Detect which cell encompasses the target text, then output its [x, y] center coordinate. 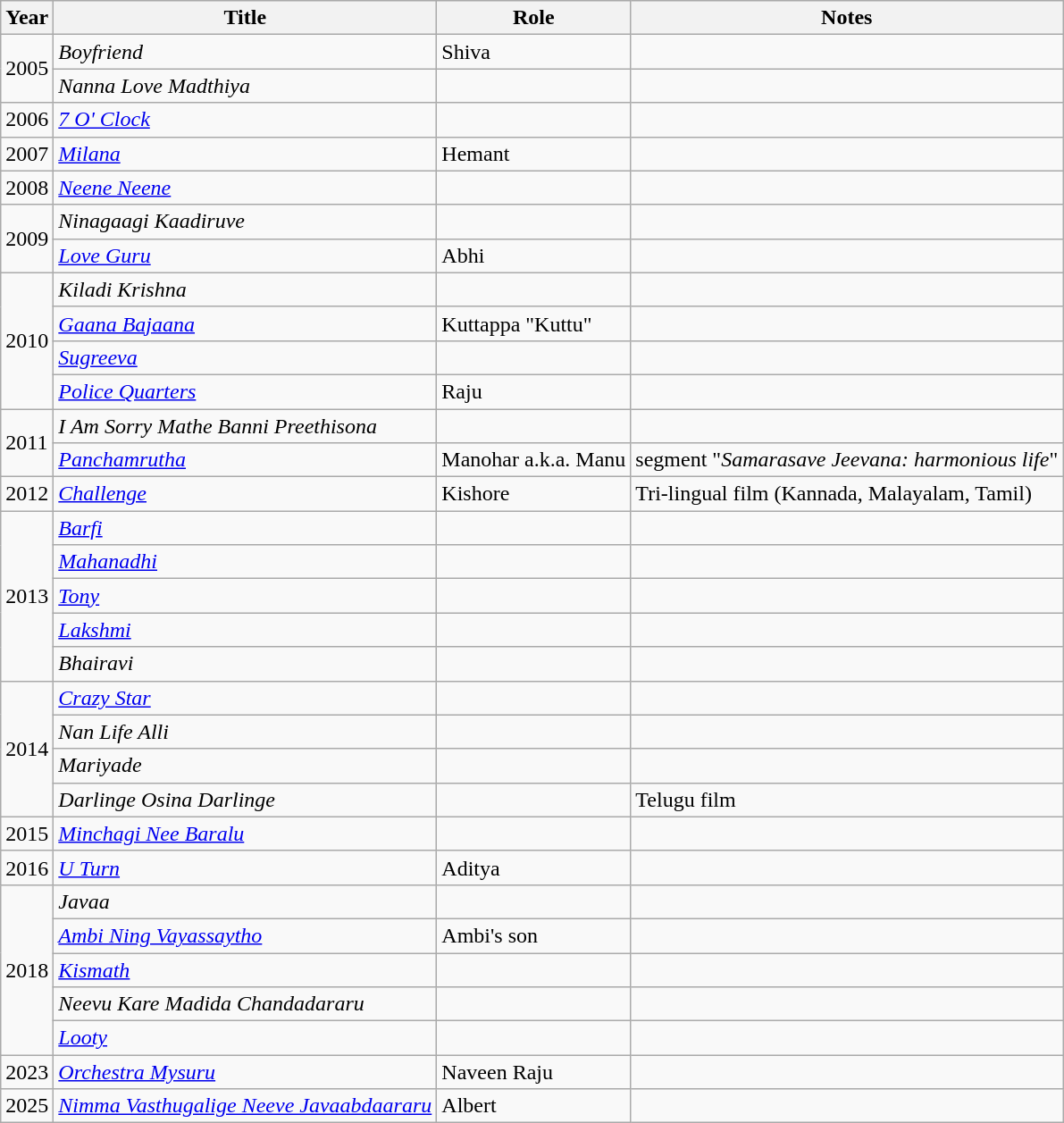
Shiva [534, 52]
Boyfriend [245, 52]
2023 [27, 1072]
Tony [245, 596]
I Am Sorry Mathe Banni Preethisona [245, 426]
Raju [534, 391]
Abhi [534, 256]
Mahanadhi [245, 562]
Tri-lingual film (Kannada, Malayalam, Tamil) [847, 494]
Role [534, 18]
2009 [27, 239]
2011 [27, 443]
Kiladi Krishna [245, 289]
Javaa [245, 901]
Hemant [534, 154]
Bhairavi [245, 664]
Kismath [245, 969]
2012 [27, 494]
2008 [27, 188]
2016 [27, 867]
Naveen Raju [534, 1072]
Ambi's son [534, 935]
Telugu film [847, 800]
Neene Neene [245, 188]
Panchamrutha [245, 460]
Orchestra Mysuru [245, 1072]
2018 [27, 969]
Milana [245, 154]
Albert [534, 1106]
Lakshmi [245, 630]
Police Quarters [245, 391]
2025 [27, 1106]
2014 [27, 749]
Darlinge Osina Darlinge [245, 800]
Nan Life Alli [245, 732]
Challenge [245, 494]
Love Guru [245, 256]
Title [245, 18]
2006 [27, 120]
Crazy Star [245, 698]
U Turn [245, 867]
Neevu Kare Madida Chandadararu [245, 1004]
Manohar a.k.a. Manu [534, 460]
Mariyade [245, 766]
2007 [27, 154]
Looty [245, 1038]
2005 [27, 69]
Ambi Ning Vayassaytho [245, 935]
Aditya [534, 867]
Kuttappa "Kuttu" [534, 323]
7 O' Clock [245, 120]
2013 [27, 596]
Sugreeva [245, 357]
Nimma Vasthugalige Neeve Javaabdaararu [245, 1106]
Kishore [534, 494]
Nanna Love Madthiya [245, 86]
Gaana Bajaana [245, 323]
Ninagaagi Kaadiruve [245, 222]
Minchagi Nee Baralu [245, 834]
2010 [27, 340]
segment "Samarasave Jeevana: harmonious life" [847, 460]
Notes [847, 18]
2015 [27, 834]
Year [27, 18]
Barfi [245, 528]
